Locate the cell with the specified text and output its (X, Y) center coordinate. 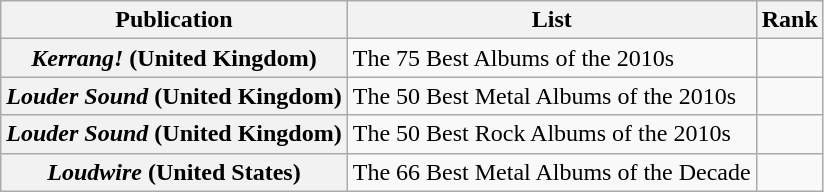
The 50 Best Metal Albums of the 2010s (552, 96)
The 66 Best Metal Albums of the Decade (552, 172)
Loudwire (United States) (174, 172)
Kerrang! (United Kingdom) (174, 58)
Rank (790, 20)
Publication (174, 20)
The 75 Best Albums of the 2010s (552, 58)
The 50 Best Rock Albums of the 2010s (552, 134)
List (552, 20)
